For the text-containing cell, return its midpoint in [x, y] coordinate format. 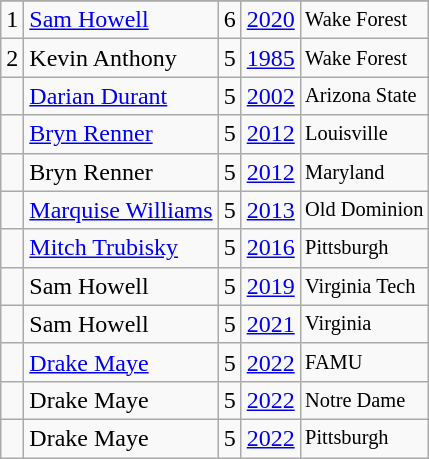
Marquise Williams [121, 210]
2021 [270, 324]
Darian Durant [121, 96]
2002 [270, 96]
FAMU [364, 362]
Maryland [364, 172]
Louisville [364, 134]
2020 [270, 20]
6 [230, 20]
Mitch Trubisky [121, 248]
Arizona State [364, 96]
Virginia Tech [364, 286]
1 [12, 20]
2016 [270, 248]
1985 [270, 58]
2 [12, 58]
Old Dominion [364, 210]
Notre Dame [364, 400]
Kevin Anthony [121, 58]
2019 [270, 286]
Virginia [364, 324]
2013 [270, 210]
